Pinpoint the cell where the given text exists, returning its (X, Y) midpoint coordinate. 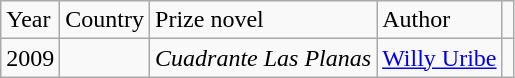
Prize novel (264, 20)
2009 (30, 58)
Cuadrante Las Planas (264, 58)
Willy Uribe (440, 58)
Country (105, 20)
Author (440, 20)
Year (30, 20)
